Capture the cell that displays the provided text and extract its [x, y] central coordinate. 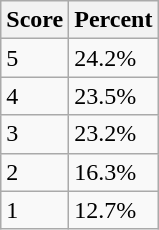
23.2% [114, 134]
Percent [114, 20]
5 [35, 58]
3 [35, 134]
23.5% [114, 96]
1 [35, 210]
16.3% [114, 172]
Score [35, 20]
24.2% [114, 58]
12.7% [114, 210]
2 [35, 172]
4 [35, 96]
